Return [X, Y] of the center of cell containing provided text 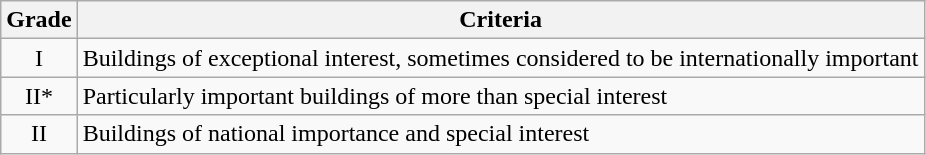
Particularly important buildings of more than special interest [500, 96]
Buildings of national importance and special interest [500, 134]
Criteria [500, 20]
II [39, 134]
Buildings of exceptional interest, sometimes considered to be internationally important [500, 58]
II* [39, 96]
I [39, 58]
Grade [39, 20]
